Search for the cell housing the specified text and yield its (x, y) center coordinate. 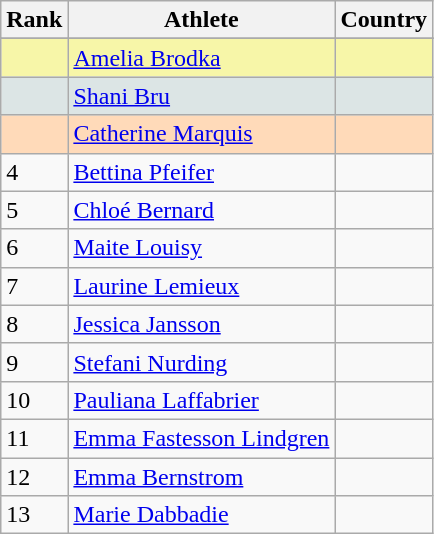
4 (34, 172)
Emma Bernstrom (202, 477)
Bettina Pfeifer (202, 172)
13 (34, 515)
Catherine Marquis (202, 134)
Country (384, 20)
Emma Fastesson Lindgren (202, 438)
Laurine Lemieux (202, 286)
Athlete (202, 20)
Amelia Brodka (202, 58)
Stefani Nurding (202, 362)
Shani Bru (202, 96)
Maite Louisy (202, 248)
10 (34, 400)
6 (34, 248)
Marie Dabbadie (202, 515)
Jessica Jansson (202, 324)
Pauliana Laffabrier (202, 400)
12 (34, 477)
11 (34, 438)
7 (34, 286)
Chloé Bernard (202, 210)
Rank (34, 20)
5 (34, 210)
9 (34, 362)
8 (34, 324)
